For the text-containing cell, return its midpoint in (X, Y) coordinate format. 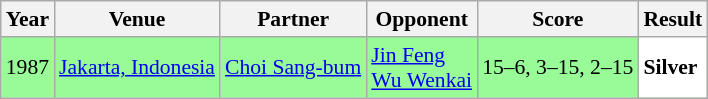
Venue (137, 19)
1987 (28, 68)
Score (558, 19)
Jin Feng Wu Wenkai (422, 68)
Choi Sang-bum (293, 68)
Year (28, 19)
Silver (672, 68)
Partner (293, 19)
Result (672, 19)
15–6, 3–15, 2–15 (558, 68)
Opponent (422, 19)
Jakarta, Indonesia (137, 68)
